Identify which cell holds the provided text, then report its (X, Y) central coordinate. 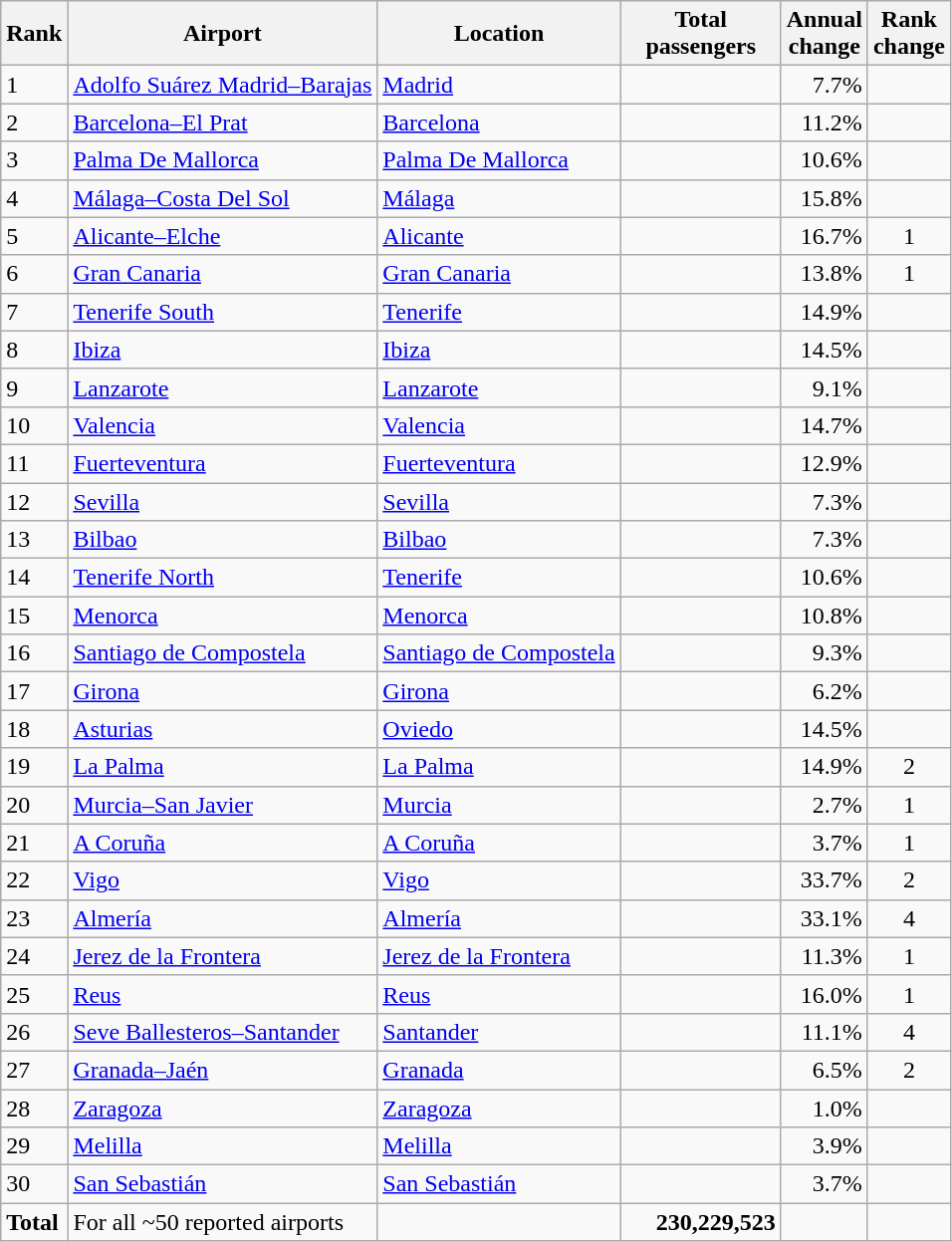
24 (34, 956)
Location (499, 34)
Total (34, 1222)
5 (34, 236)
20 (34, 805)
Tenerife South (223, 312)
Murcia–San Javier (223, 805)
6.2% (825, 691)
30 (34, 1184)
2.7% (825, 805)
Adolfo Suárez Madrid–Barajas (223, 85)
Málaga (499, 198)
12.9% (825, 463)
Barcelona–El Prat (223, 123)
16.7% (825, 236)
Tenerife North (223, 578)
Airport (223, 34)
3 (34, 160)
16 (34, 653)
9.3% (825, 653)
Annualchange (825, 34)
23 (34, 918)
Murcia (499, 805)
33.7% (825, 880)
11 (34, 463)
21 (34, 843)
25 (34, 994)
11.2% (825, 123)
Rank (34, 34)
15.8% (825, 198)
3.9% (825, 1146)
12 (34, 501)
Granada (499, 1070)
Totalpassengers (701, 34)
Santander (499, 1032)
10 (34, 425)
33.1% (825, 918)
19 (34, 767)
230,229,523 (701, 1222)
17 (34, 691)
Málaga–Costa Del Sol (223, 198)
14.7% (825, 425)
14 (34, 578)
28 (34, 1109)
Alicante (499, 236)
Alicante–Elche (223, 236)
9 (34, 387)
13.8% (825, 274)
8 (34, 350)
16.0% (825, 994)
11.3% (825, 956)
26 (34, 1032)
Granada–Jaén (223, 1070)
Asturias (223, 729)
6 (34, 274)
Oviedo (499, 729)
18 (34, 729)
9.1% (825, 387)
29 (34, 1146)
Rankchange (908, 34)
Barcelona (499, 123)
15 (34, 616)
27 (34, 1070)
13 (34, 540)
6.5% (825, 1070)
11.1% (825, 1032)
22 (34, 880)
7 (34, 312)
1.0% (825, 1109)
7.7% (825, 85)
For all ~50 reported airports (223, 1222)
Madrid (499, 85)
Seve Ballesteros–Santander (223, 1032)
10.8% (825, 616)
